Extract the (x, y) coordinate from the center of the cell holding the provided text.  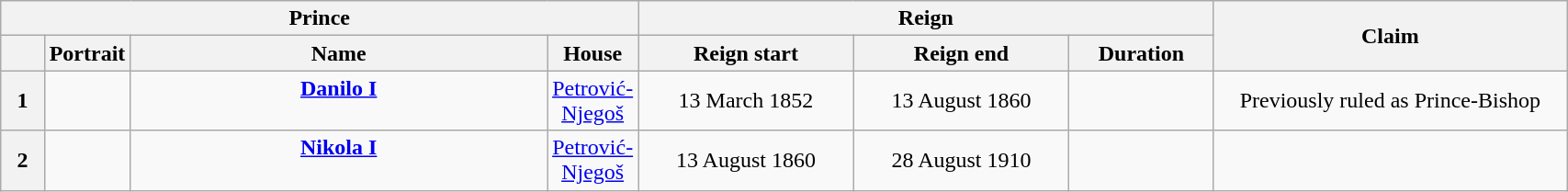
Previously ruled as Prince-Bishop (1391, 101)
Nikola I (339, 160)
Name (339, 53)
Reign (926, 18)
1 (22, 101)
Portrait (87, 53)
28 August 1910 (961, 160)
Claim (1391, 36)
Danilo I (339, 101)
House (593, 53)
Reign start (746, 53)
Reign end (961, 53)
Duration (1141, 53)
Prince (320, 18)
2 (22, 160)
13 March 1852 (746, 101)
